Find where the given text appears and provide that cell's center as (x, y) coordinate. 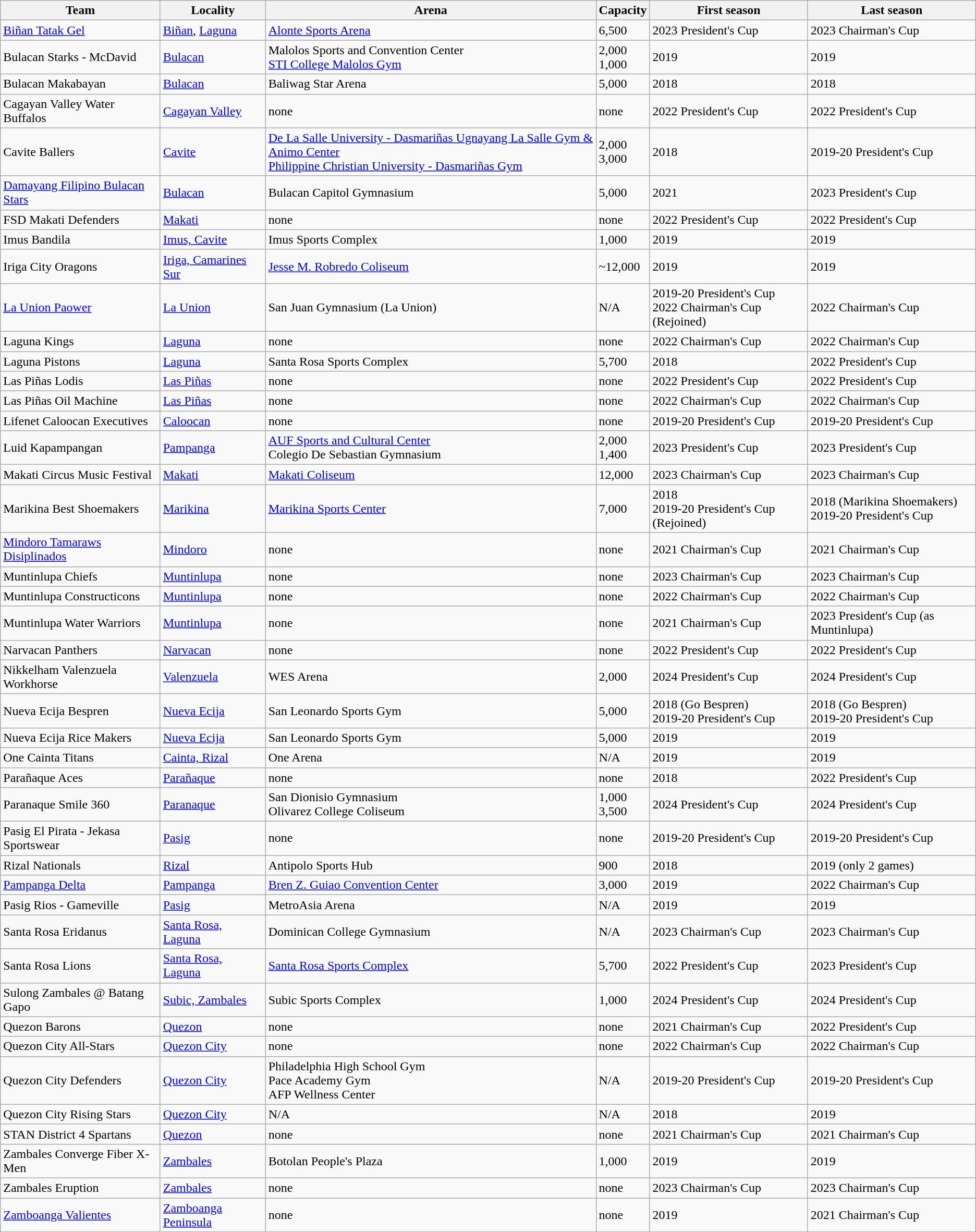
De La Salle University - Dasmariñas Ugnayang La Salle Gym & Animo CenterPhilippine Christian University - Dasmariñas Gym (431, 152)
First season (729, 10)
Laguna Kings (80, 341)
Cagayan Valley (213, 111)
Laguna Pistons (80, 361)
Bulacan Starks - McDavid (80, 57)
Imus, Cavite (213, 239)
Santa Rosa Eridanus (80, 932)
San Juan Gymnasium (La Union) (431, 307)
6,500 (623, 30)
Makati Coliseum (431, 475)
Santa Rosa Lions (80, 966)
WES Arena (431, 677)
2019-20 President's Cup 2022 Chairman's Cup (Rejoined) (729, 307)
Quezon City Rising Stars (80, 1114)
Pampanga Delta (80, 885)
Bulacan Makabayan (80, 84)
7,000 (623, 509)
Rizal Nationals (80, 865)
Bren Z. Guiao Convention Center (431, 885)
Team (80, 10)
Pasig El Pirata - Jekasa Sportswear (80, 839)
3,000 (623, 885)
FSD Makati Defenders (80, 220)
MetroAsia Arena (431, 905)
Philadelphia High School Gym Pace Academy Gym AFP Wellness Center (431, 1080)
Biñan Tatak Gel (80, 30)
Iriga, Camarines Sur (213, 266)
Pasig Rios - Gameville (80, 905)
Las Piñas Lodis (80, 381)
Quezon City All-Stars (80, 1046)
2,0001,400 (623, 448)
Damayang Filipino Bulacan Stars (80, 193)
Malolos Sports and Convention Center STI College Malolos Gym (431, 57)
Imus Bandila (80, 239)
Makati Circus Music Festival (80, 475)
Muntinlupa Water Warriors (80, 623)
Botolan People's Plaza (431, 1161)
Bulacan Capitol Gymnasium (431, 193)
Subic Sports Complex (431, 999)
2,0001,000 (623, 57)
12,000 (623, 475)
Cagayan Valley Water Buffalos (80, 111)
Parañaque Aces (80, 778)
Jesse M. Robredo Coliseum (431, 266)
Zamboanga Valientes (80, 1214)
2,000 (623, 677)
Paranaque (213, 804)
Narvacan (213, 650)
Parañaque (213, 778)
Nikkelham Valenzuela Workhorse (80, 677)
2,0003,000 (623, 152)
2023 President's Cup (as Muntinlupa) (892, 623)
Rizal (213, 865)
Locality (213, 10)
Zamboanga Peninsula (213, 1214)
Quezon City Defenders (80, 1080)
Marikina Sports Center (431, 509)
Cainta, Rizal (213, 757)
Quezon Barons (80, 1026)
Sulong Zambales @ Batang Gapo (80, 999)
Imus Sports Complex (431, 239)
Las Piñas Oil Machine (80, 401)
Nueva Ecija Rice Makers (80, 738)
Nueva Ecija Bespren (80, 710)
Capacity (623, 10)
Valenzuela (213, 677)
900 (623, 865)
Cavite (213, 152)
2019 (only 2 games) (892, 865)
Arena (431, 10)
Luid Kapampangan (80, 448)
Biñan, Laguna (213, 30)
Caloocan (213, 421)
Narvacan Panthers (80, 650)
AUF Sports and Cultural Center Colegio De Sebastian Gymnasium (431, 448)
Muntinlupa Constructicons (80, 596)
Dominican College Gymnasium (431, 932)
Last season (892, 10)
San Dionisio GymnasiumOlivarez College Coliseum (431, 804)
La Union (213, 307)
Cavite Ballers (80, 152)
2018 2019-20 President's Cup (Rejoined) (729, 509)
La Union Paower (80, 307)
Antipolo Sports Hub (431, 865)
Lifenet Caloocan Executives (80, 421)
1,000 3,500 (623, 804)
~12,000 (623, 266)
Alonte Sports Arena (431, 30)
Marikina Best Shoemakers (80, 509)
Iriga City Oragons (80, 266)
2018 (Marikina Shoemakers) 2019-20 President's Cup (892, 509)
Baliwag Star Arena (431, 84)
Mindoro Tamaraws Disiplinados (80, 550)
Paranaque Smile 360 (80, 804)
Zambales Eruption (80, 1188)
Mindoro (213, 550)
2021 (729, 193)
Muntinlupa Chiefs (80, 576)
One Arena (431, 757)
Zambales Converge Fiber X-Men (80, 1161)
STAN District 4 Spartans (80, 1134)
Marikina (213, 509)
Subic, Zambales (213, 999)
One Cainta Titans (80, 757)
